Determine the (X, Y) coordinate at the center of the cell enclosing the given text.  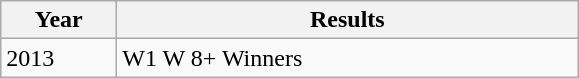
W1 W 8+ Winners (348, 58)
Year (59, 20)
Results (348, 20)
2013 (59, 58)
